From the cell containing the given text, extract its center point as (x, y) coordinate. 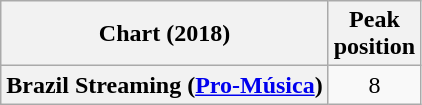
Brazil Streaming (Pro-Música) (164, 85)
Peakposition (374, 34)
Chart (2018) (164, 34)
8 (374, 85)
